For the text-containing cell, return its midpoint in (X, Y) coordinate format. 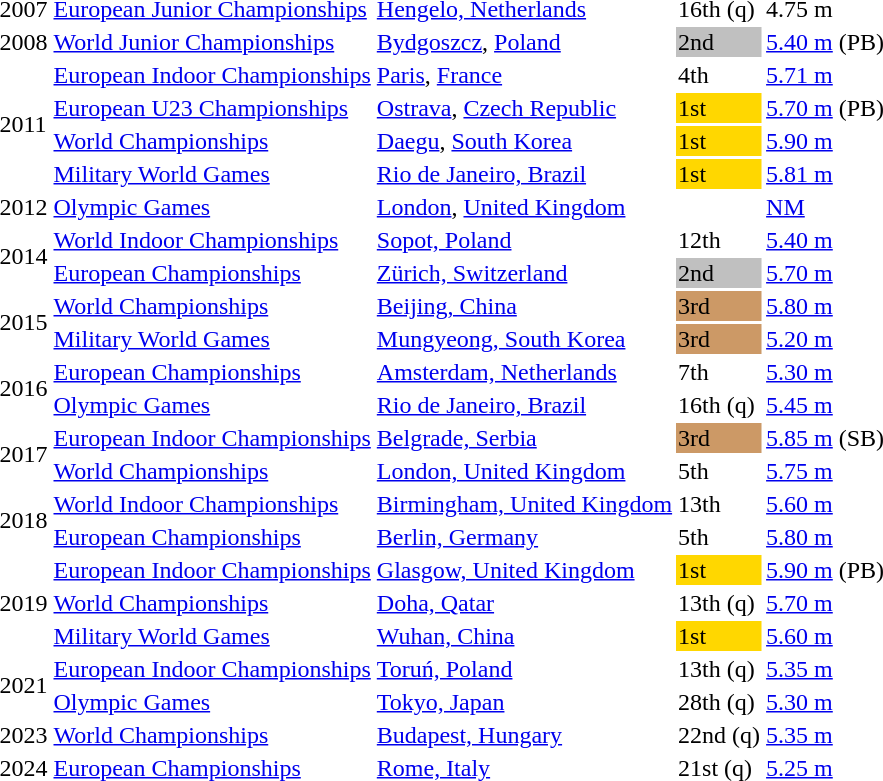
7th (720, 372)
Paris, France (524, 75)
Daegu, South Korea (524, 141)
Doha, Qatar (524, 603)
Tokyo, Japan (524, 702)
Birmingham, United Kingdom (524, 504)
World Junior Championships (212, 42)
Mungyeong, South Korea (524, 339)
Ostrava, Czech Republic (524, 108)
Glasgow, United Kingdom (524, 570)
Amsterdam, Netherlands (524, 372)
Beijing, China (524, 306)
European U23 Championships (212, 108)
28th (q) (720, 702)
13th (720, 504)
Berlin, Germany (524, 537)
16th (q) (720, 405)
Belgrade, Serbia (524, 438)
Sopot, Poland (524, 240)
Budapest, Hungary (524, 735)
Wuhan, China (524, 636)
4th (720, 75)
22nd (q) (720, 735)
Zürich, Switzerland (524, 273)
Bydgoszcz, Poland (524, 42)
Toruń, Poland (524, 669)
12th (720, 240)
